Provide the (X, Y) coordinate of the cell's center where the given text is located.  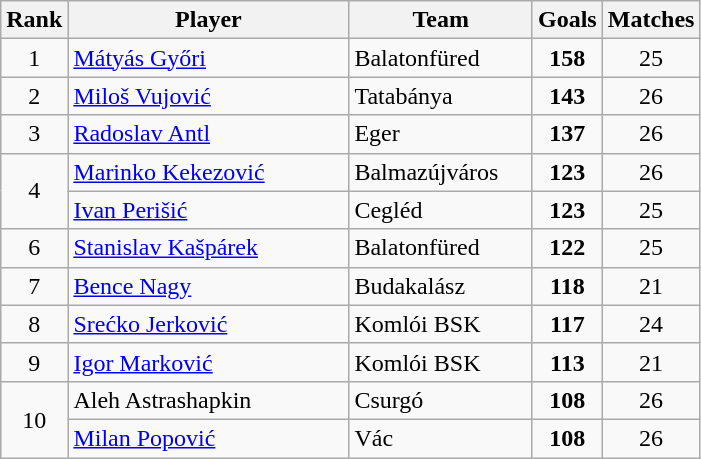
Rank (34, 20)
Eger (441, 134)
9 (34, 362)
Miloš Vujović (208, 96)
Mátyás Győri (208, 58)
Aleh Astrashapkin (208, 400)
Radoslav Antl (208, 134)
Team (441, 20)
Tatabánya (441, 96)
118 (567, 286)
Csurgó (441, 400)
6 (34, 248)
4 (34, 191)
158 (567, 58)
Stanislav Kašpárek (208, 248)
Bence Nagy (208, 286)
10 (34, 419)
113 (567, 362)
Igor Marković (208, 362)
Player (208, 20)
1 (34, 58)
24 (651, 324)
Milan Popović (208, 438)
3 (34, 134)
Matches (651, 20)
Balmazújváros (441, 172)
Vác (441, 438)
143 (567, 96)
Ivan Perišić (208, 210)
117 (567, 324)
Goals (567, 20)
2 (34, 96)
137 (567, 134)
Cegléd (441, 210)
Budakalász (441, 286)
Marinko Kekezović (208, 172)
8 (34, 324)
Srećko Jerković (208, 324)
122 (567, 248)
7 (34, 286)
